Detect which cell encompasses the target text, then output its [x, y] center coordinate. 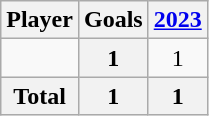
Goals [113, 20]
Total [40, 96]
2023 [178, 20]
Player [40, 20]
